Pinpoint the cell where the given text exists, returning its (X, Y) midpoint coordinate. 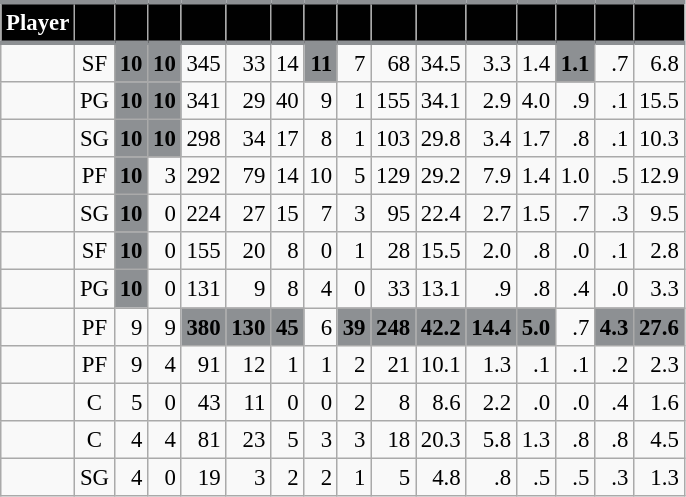
2.9 (491, 101)
2.2 (491, 402)
2.7 (491, 214)
22.4 (441, 214)
2.0 (491, 251)
12.9 (659, 176)
27.6 (659, 327)
21 (394, 364)
248 (394, 327)
20 (248, 251)
17 (288, 139)
12 (248, 364)
6 (320, 327)
4.3 (614, 327)
10.1 (441, 364)
7.9 (491, 176)
5.8 (491, 439)
2.3 (659, 364)
1.0 (574, 176)
40 (288, 101)
45 (288, 327)
95 (394, 214)
28 (394, 251)
5.0 (536, 327)
68 (394, 62)
1.7 (536, 139)
4.0 (536, 101)
79 (248, 176)
130 (248, 327)
20.3 (441, 439)
103 (394, 139)
29.8 (441, 139)
81 (204, 439)
Player (38, 22)
2.8 (659, 251)
34.5 (441, 62)
345 (204, 62)
34 (248, 139)
341 (204, 101)
39 (354, 327)
91 (204, 364)
6.8 (659, 62)
14.4 (491, 327)
3.4 (491, 139)
1.1 (574, 62)
298 (204, 139)
15 (288, 214)
29.2 (441, 176)
4.5 (659, 439)
42.2 (441, 327)
27 (248, 214)
4.8 (441, 477)
29 (248, 101)
8.6 (441, 402)
224 (204, 214)
18 (394, 439)
9.5 (659, 214)
34.1 (441, 101)
.2 (614, 364)
380 (204, 327)
13.1 (441, 289)
23 (248, 439)
19 (204, 477)
43 (204, 402)
129 (394, 176)
1.6 (659, 402)
292 (204, 176)
131 (204, 289)
10.3 (659, 139)
1.5 (536, 214)
